Identify which cell holds the provided text, then report its (x, y) central coordinate. 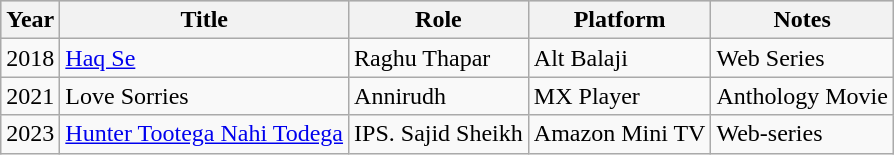
Year (30, 20)
Anthology Movie (802, 96)
Notes (802, 20)
2021 (30, 96)
2023 (30, 134)
Annirudh (439, 96)
Role (439, 20)
IPS. Sajid Sheikh (439, 134)
Love Sorries (204, 96)
Haq Se (204, 58)
Hunter Tootega Nahi Todega (204, 134)
Alt Balaji (620, 58)
2018 (30, 58)
Amazon Mini TV (620, 134)
Web-series (802, 134)
Platform (620, 20)
Title (204, 20)
Web Series (802, 58)
Raghu Thapar (439, 58)
MX Player (620, 96)
